Detect which cell encompasses the target text, then output its (X, Y) center coordinate. 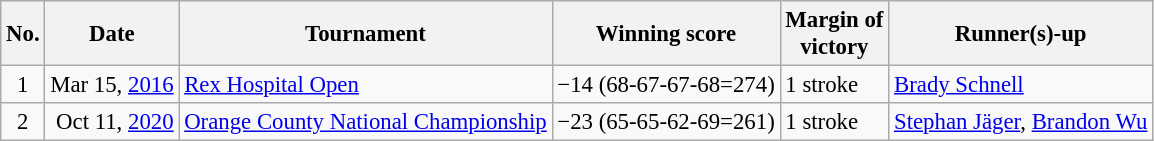
Margin ofvictory (834, 34)
1 (23, 85)
Date (112, 34)
Runner(s)-up (1021, 34)
No. (23, 34)
Rex Hospital Open (366, 85)
Brady Schnell (1021, 85)
Orange County National Championship (366, 122)
Oct 11, 2020 (112, 122)
−14 (68-67-67-68=274) (666, 85)
Stephan Jäger, Brandon Wu (1021, 122)
−23 (65-65-62-69=261) (666, 122)
Winning score (666, 34)
Tournament (366, 34)
Mar 15, 2016 (112, 85)
2 (23, 122)
